Detect which cell encompasses the target text, then output its (x, y) center coordinate. 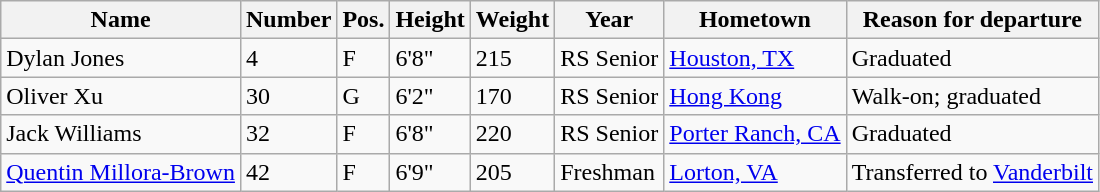
Name (121, 20)
215 (512, 58)
Weight (512, 20)
Walk-on; graduated (972, 96)
Pos. (364, 20)
Height (430, 20)
30 (288, 96)
Lorton, VA (755, 172)
32 (288, 134)
170 (512, 96)
Hong Kong (755, 96)
Year (610, 20)
220 (512, 134)
G (364, 96)
Jack Williams (121, 134)
Quentin Millora-Brown (121, 172)
Transferred to Vanderbilt (972, 172)
Hometown (755, 20)
Freshman (610, 172)
6'9" (430, 172)
205 (512, 172)
Oliver Xu (121, 96)
42 (288, 172)
Number (288, 20)
4 (288, 58)
Reason for departure (972, 20)
6'2" (430, 96)
Houston, TX (755, 58)
Porter Ranch, CA (755, 134)
Dylan Jones (121, 58)
